Search for the cell housing the specified text and yield its (x, y) center coordinate. 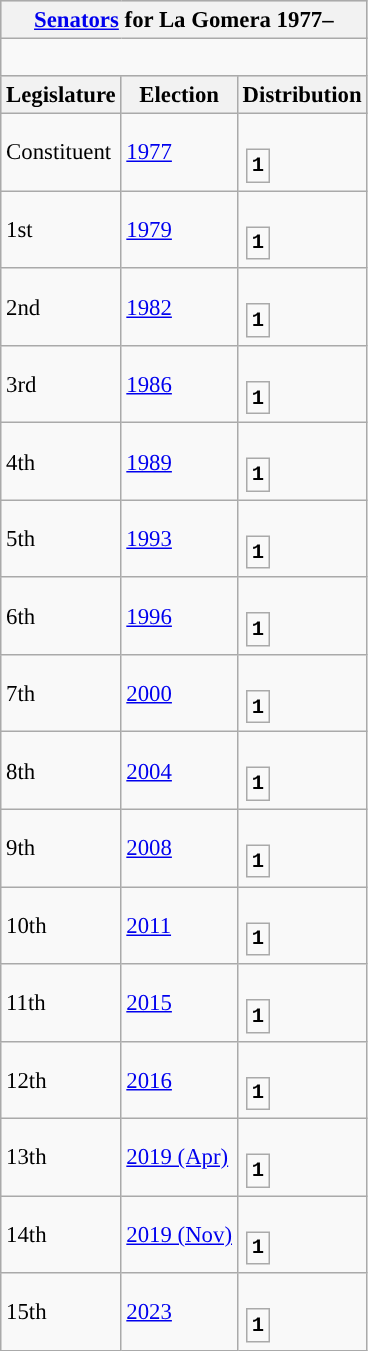
10th (61, 926)
Senators for La Gomera 1977– (184, 20)
2019 (Nov) (179, 1234)
1989 (179, 462)
2nd (61, 306)
Constituent (61, 152)
1996 (179, 616)
7th (61, 694)
1977 (179, 152)
2019 (Apr) (179, 1158)
3rd (61, 384)
2023 (179, 1312)
9th (61, 848)
Legislature (61, 95)
2004 (179, 770)
5th (61, 538)
15th (61, 1312)
1st (61, 230)
14th (61, 1234)
11th (61, 1002)
2008 (179, 848)
1979 (179, 230)
6th (61, 616)
2015 (179, 1002)
4th (61, 462)
Election (179, 95)
12th (61, 1080)
13th (61, 1158)
1982 (179, 306)
2011 (179, 926)
2000 (179, 694)
2016 (179, 1080)
1993 (179, 538)
8th (61, 770)
1986 (179, 384)
Distribution (302, 95)
